Identify which cell holds the provided text, then report its (x, y) central coordinate. 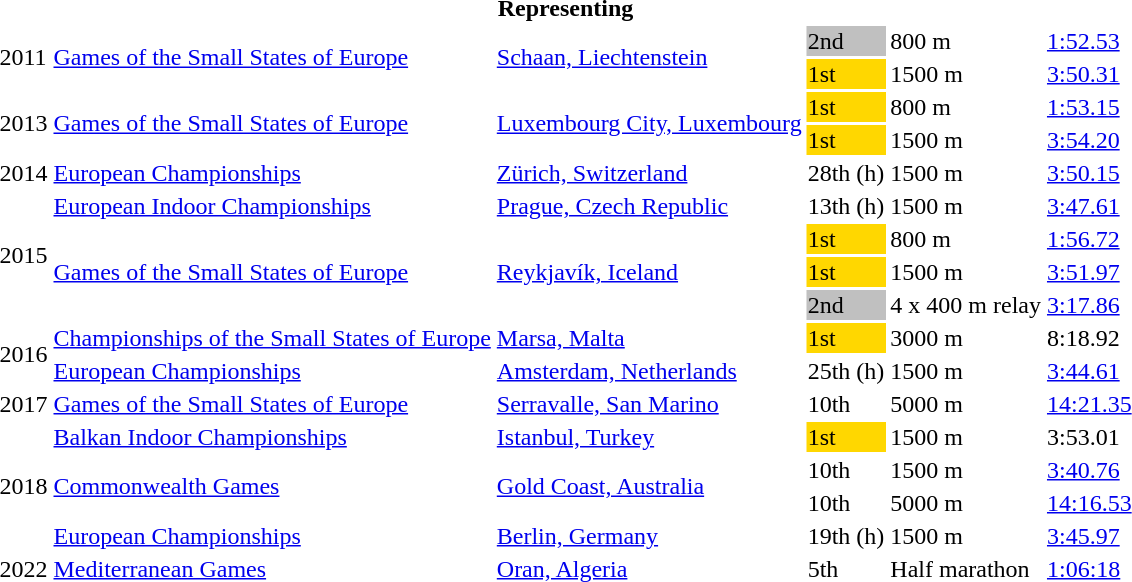
28th (h) (846, 173)
European Indoor Championships (272, 206)
Prague, Czech Republic (649, 206)
Marsa, Malta (649, 338)
Serravalle, San Marino (649, 404)
Amsterdam, Netherlands (649, 371)
Reykjavík, Iceland (649, 272)
4 x 400 m relay (966, 305)
19th (h) (846, 536)
Luxembourg City, Luxembourg (649, 124)
Zürich, Switzerland (649, 173)
13th (h) (846, 206)
Berlin, Germany (649, 536)
Gold Coast, Australia (649, 486)
25th (h) (846, 371)
3000 m (966, 338)
Championships of the Small States of Europe (272, 338)
Commonwealth Games (272, 486)
Balkan Indoor Championships (272, 437)
Istanbul, Turkey (649, 437)
Schaan, Liechtenstein (649, 58)
